Search for the cell housing the specified text and yield its (X, Y) center coordinate. 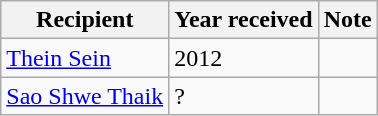
Thein Sein (85, 58)
Recipient (85, 20)
? (244, 96)
Note (348, 20)
2012 (244, 58)
Sao Shwe Thaik (85, 96)
Year received (244, 20)
